Identify which cell holds the provided text, then report its (x, y) central coordinate. 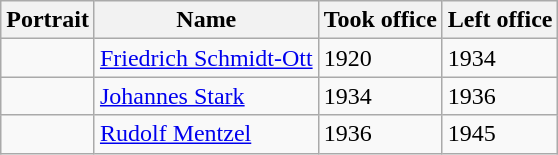
Friedrich Schmidt-Ott (206, 58)
Johannes Stark (206, 96)
Rudolf Mentzel (206, 134)
Left office (500, 20)
1945 (500, 134)
1920 (380, 58)
Took office (380, 20)
Name (206, 20)
Portrait (48, 20)
